Detect which cell encompasses the target text, then output its [x, y] center coordinate. 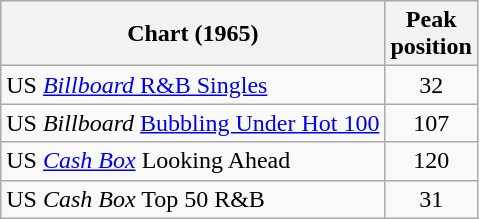
120 [431, 161]
Peakposition [431, 34]
US Billboard Bubbling Under Hot 100 [193, 123]
31 [431, 199]
US Billboard R&B Singles [193, 85]
Chart (1965) [193, 34]
US Cash Box Looking Ahead [193, 161]
32 [431, 85]
US Cash Box Top 50 R&B [193, 199]
107 [431, 123]
